Provide the [x, y] coordinate of the cell's center where the given text is located.  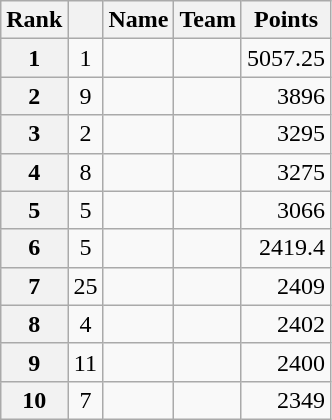
3896 [286, 96]
11 [86, 362]
3 [34, 134]
3295 [286, 134]
2349 [286, 400]
3066 [286, 210]
2409 [286, 286]
2400 [286, 362]
5057.25 [286, 58]
6 [34, 248]
Rank [34, 20]
2419.4 [286, 248]
3275 [286, 172]
Team [208, 20]
2402 [286, 324]
Points [286, 20]
Name [138, 20]
10 [34, 400]
25 [86, 286]
